For the text-containing cell, return its midpoint in [X, Y] coordinate format. 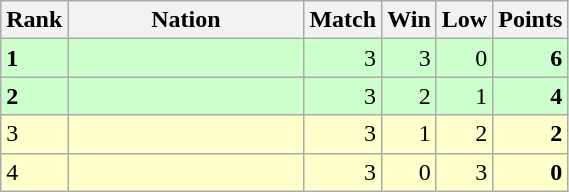
Match [343, 20]
Points [530, 20]
Nation [186, 20]
Win [410, 20]
Low [464, 20]
Rank [34, 20]
6 [530, 58]
